Scan for the cell matching the given text and deliver its [X, Y] coordinate at center. 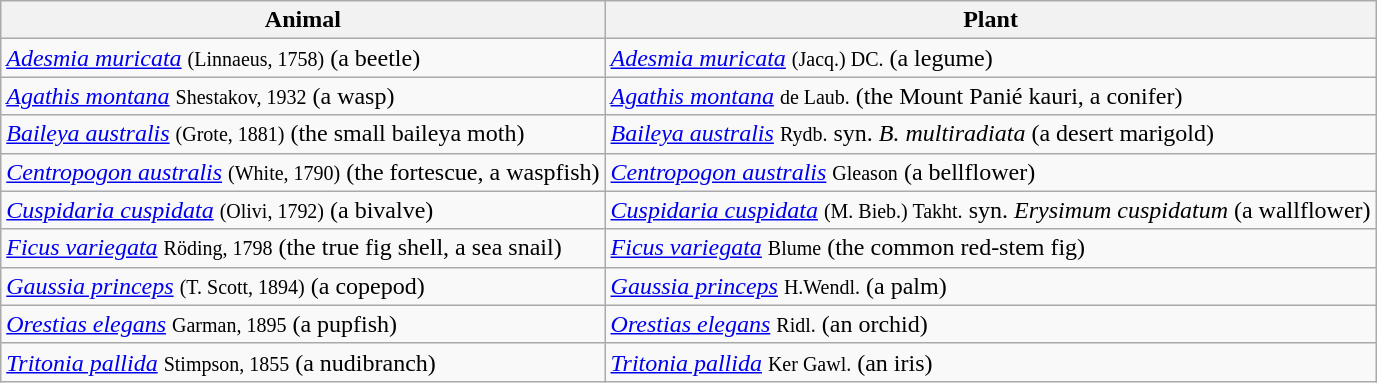
Plant [990, 20]
Tritonia pallida Ker Gawl. (an iris) [990, 362]
Agathis montana de Laub. (the Mount Panié kauri, a conifer) [990, 96]
Centropogon australis (White, 1790) (the fortescue, a waspfish) [303, 172]
Baileya australis Rydb. syn. B. multiradiata (a desert marigold) [990, 134]
Orestias elegans Garman, 1895 (a pupfish) [303, 324]
Ficus variegata Blume (the common red-stem fig) [990, 248]
Adesmia muricata (Jacq.) DC. (a legume) [990, 58]
Ficus variegata Röding, 1798 (the true fig shell, a sea snail) [303, 248]
Gaussia princeps (T. Scott, 1894) (a copepod) [303, 286]
Cuspidaria cuspidata (M. Bieb.) Takht. syn. Erysimum cuspidatum (a wallflower) [990, 210]
Gaussia princeps H.Wendl. (a palm) [990, 286]
Adesmia muricata (Linnaeus, 1758) (a beetle) [303, 58]
Animal [303, 20]
Baileya australis (Grote, 1881) (the small baileya moth) [303, 134]
Orestias elegans Ridl. (an orchid) [990, 324]
Centropogon australis Gleason (a bellflower) [990, 172]
Agathis montana Shestakov, 1932 (a wasp) [303, 96]
Tritonia pallida Stimpson, 1855 (a nudibranch) [303, 362]
Cuspidaria cuspidata (Olivi, 1792) (a bivalve) [303, 210]
